Identify which cell holds the provided text, then report its [x, y] central coordinate. 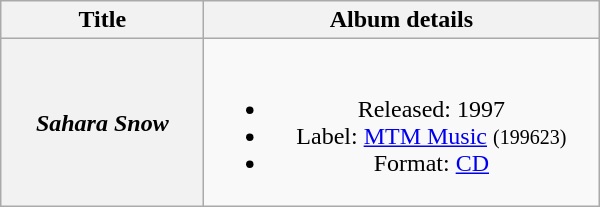
Released: 1997Label: MTM Music (199623)Format: CD [402, 122]
Album details [402, 20]
Sahara Snow [102, 122]
Title [102, 20]
